Pinpoint the cell where the given text exists, returning its [X, Y] midpoint coordinate. 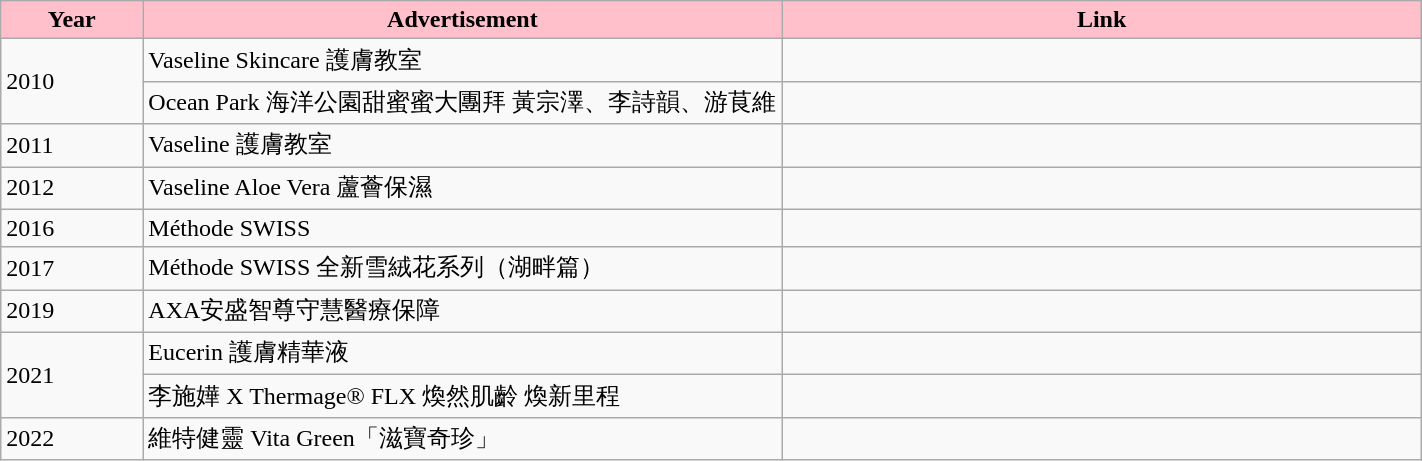
維特健靈 Vita Green「滋寶奇珍」 [462, 438]
Link [1102, 20]
2017 [72, 268]
Vaseline Aloe Vera 蘆薈保濕 [462, 188]
2022 [72, 438]
Vaseline Skincare 護膚教室 [462, 60]
Advertisement [462, 20]
AXA安盛智尊守慧醫療保障 [462, 312]
Eucerin 護膚精華液 [462, 354]
2011 [72, 146]
2012 [72, 188]
Year [72, 20]
Ocean Park 海洋公園甜蜜蜜大團拜 黃宗澤、李詩韻、游茛維 [462, 102]
2016 [72, 228]
Méthode SWISS 全新雪絨花系列（湖畔篇） [462, 268]
2019 [72, 312]
2021 [72, 374]
李施嬅 X Thermage® FLX 煥然肌齡 煥新里程 [462, 396]
Méthode SWISS [462, 228]
Vaseline 護膚教室 [462, 146]
2010 [72, 82]
